For the text-containing cell, return its midpoint in (x, y) coordinate format. 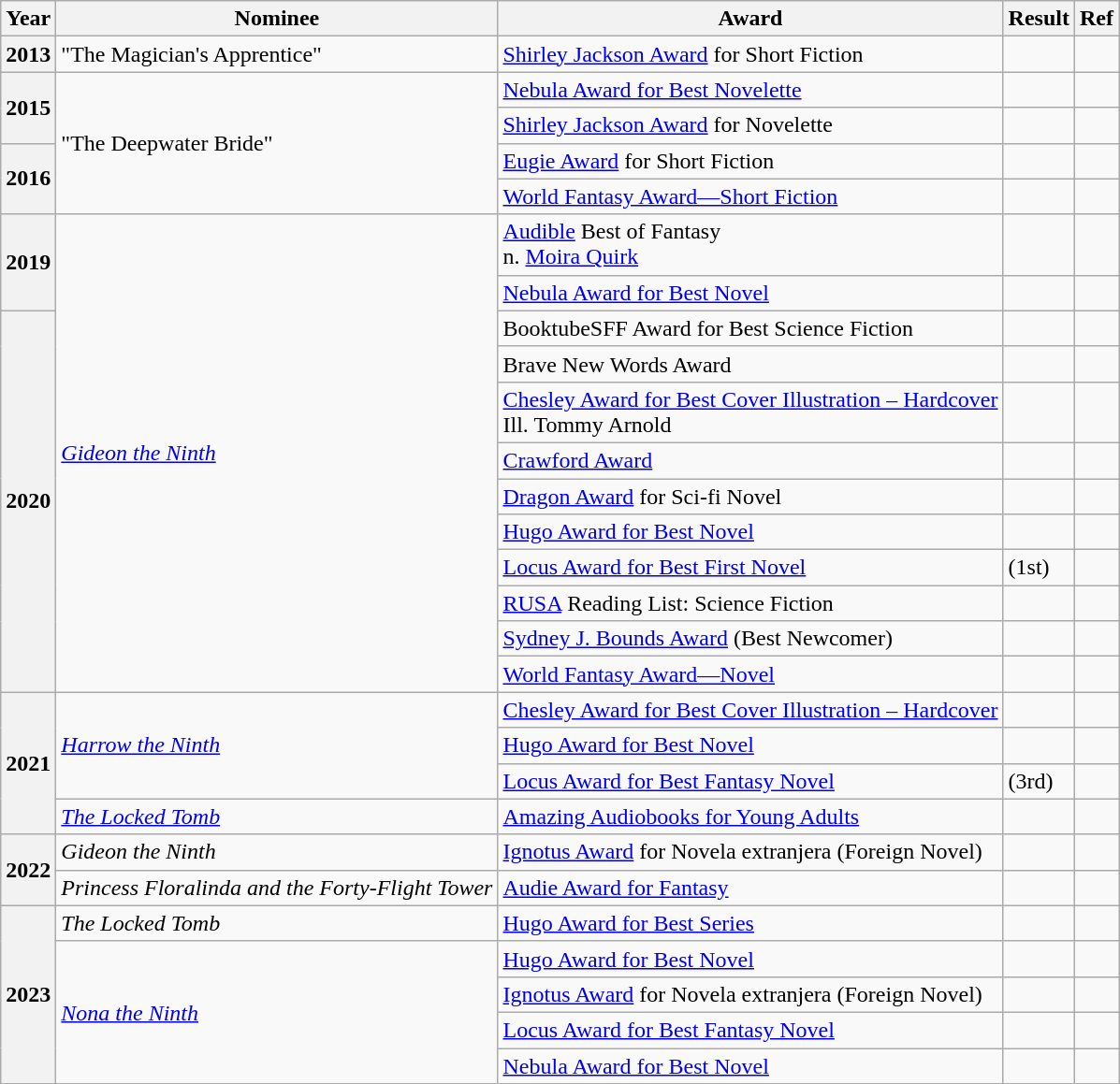
Shirley Jackson Award for Novelette (750, 125)
Shirley Jackson Award for Short Fiction (750, 54)
Nona the Ninth (277, 1012)
Crawford Award (750, 460)
World Fantasy Award—Novel (750, 674)
2019 (28, 262)
Award (750, 19)
BooktubeSFF Award for Best Science Fiction (750, 328)
2021 (28, 763)
RUSA Reading List: Science Fiction (750, 603)
Locus Award for Best First Novel (750, 568)
2015 (28, 108)
"The Magician's Apprentice" (277, 54)
World Fantasy Award—Short Fiction (750, 196)
Eugie Award for Short Fiction (750, 161)
Year (28, 19)
Chesley Award for Best Cover Illustration – Hardcover (750, 710)
Nebula Award for Best Novelette (750, 90)
Audie Award for Fantasy (750, 888)
Amazing Audiobooks for Young Adults (750, 817)
Brave New Words Award (750, 364)
Chesley Award for Best Cover Illustration – HardcoverIll. Tommy Arnold (750, 412)
Nominee (277, 19)
2022 (28, 870)
Result (1039, 19)
2013 (28, 54)
Hugo Award for Best Series (750, 923)
Dragon Award for Sci-fi Novel (750, 497)
Ref (1097, 19)
Princess Floralinda and the Forty-Flight Tower (277, 888)
Audible Best of Fantasyn. Moira Quirk (750, 245)
Sydney J. Bounds Award (Best Newcomer) (750, 639)
2023 (28, 994)
2020 (28, 501)
"The Deepwater Bride" (277, 143)
(3rd) (1039, 781)
(1st) (1039, 568)
2016 (28, 179)
Harrow the Ninth (277, 745)
